Detect which cell encompasses the target text, then output its (x, y) center coordinate. 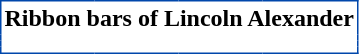
Ribbon bars of Lincoln Alexander (180, 18)
